Identify which cell holds the provided text, then report its [X, Y] central coordinate. 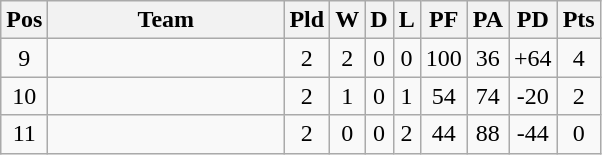
PA [488, 20]
PD [532, 20]
9 [24, 58]
74 [488, 96]
+64 [532, 58]
11 [24, 134]
54 [444, 96]
Pts [578, 20]
-44 [532, 134]
D [379, 20]
PF [444, 20]
88 [488, 134]
Pld [307, 20]
4 [578, 58]
100 [444, 58]
W [348, 20]
Pos [24, 20]
Team [166, 20]
36 [488, 58]
L [406, 20]
44 [444, 134]
10 [24, 96]
-20 [532, 96]
